Search for the cell housing the specified text and yield its (X, Y) center coordinate. 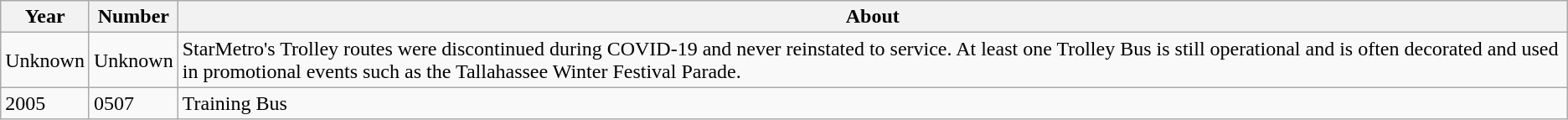
About (873, 17)
Year (45, 17)
2005 (45, 103)
Number (133, 17)
0507 (133, 103)
Training Bus (873, 103)
